Pinpoint the cell where the given text exists, returning its [x, y] midpoint coordinate. 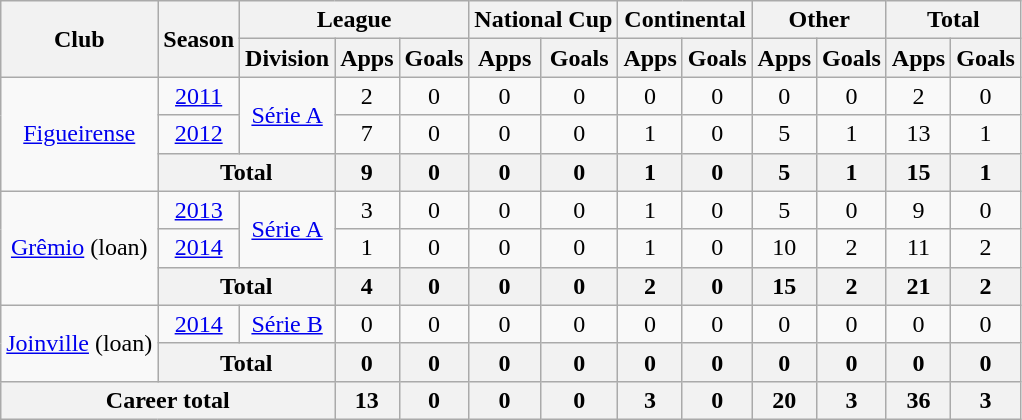
4 [367, 286]
League [354, 20]
Figueirense [80, 134]
36 [918, 400]
11 [918, 248]
2013 [199, 210]
Other [819, 20]
Division [288, 58]
Série B [288, 324]
Career total [168, 400]
21 [918, 286]
Grêmio (loan) [80, 248]
2012 [199, 134]
10 [784, 248]
National Cup [544, 20]
2011 [199, 96]
20 [784, 400]
7 [367, 134]
Season [199, 39]
Club [80, 39]
Joinville (loan) [80, 343]
Continental [685, 20]
